Identify which cell holds the provided text, then report its (X, Y) central coordinate. 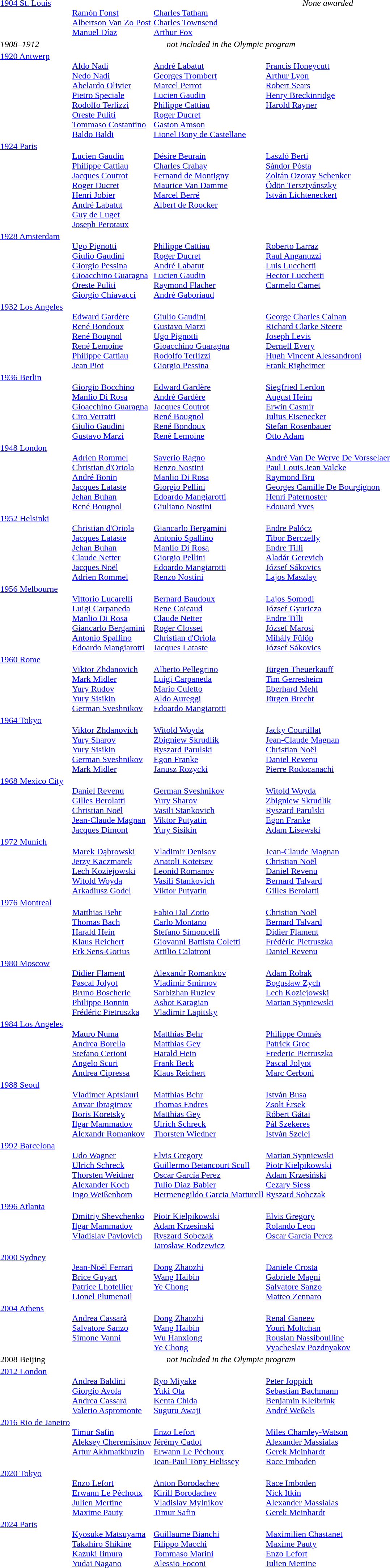
Matthias BehrThomas BachHarald HeinKlaus ReichertErk Sens-Gorius (112, 927)
Enzo LefortErwann Le PéchouxJulien MertineMaxime Pauty (112, 1493)
Désire BeurainCharles CrahayFernand de MontignyMaurice Van DammeMarcel BerréAlbert de Roocker (208, 185)
Mauro NumaAndrea BorellaStefano CerioniAngelo ScuriAndrea Cipressa (112, 1048)
Elvis GregoryGuillermo Betancourt ScullOscar García PerezTulio Diaz BabierHermenegildo Garcia Marturell (208, 1170)
Ugo PignottiGiulio GaudiniGiorgio PessinaGioacchino GuaragnaOreste PulitiGiorgio Chiavacci (112, 265)
Fabio Dal ZottoCarlo MontanoStefano SimoncelliGiovanni Battista ColettiAttilio Calatroni (208, 927)
Jean-Noël Ferrari Brice Guyart Patrice Lhotellier Lionel Plumenail (112, 1277)
German SveshnikovYury SharovVasili StankovichViktor PutyatinYury Sisikin (208, 805)
Daniel RevenuGilles BerolattiChristian NoëlJean-Claude MagnanJacques Dimont (112, 805)
Udo WagnerUlrich SchreckThorsten WeidnerAlexander KochIngo Weißenborn (112, 1170)
Dong ZhaozhiWang HaibinWu HanxiongYe Chong (208, 1328)
Edward GardèreRené BondouxRené BougnolRené LemoinePhilippe CattiauJean Piot (112, 336)
Vladimir DenisovAnatoli KotetsevLeonid RomanovVasili StankovichViktor Putyatin (208, 866)
Alberto PellegrinoLuigi CarpanedaMario CulettoAldo AureggiEdoardo Mangiarotti (208, 684)
Viktor ZhdanovichMark MidlerYury RudovYury SisikinGerman Sveshnikov (112, 684)
Vittorio LucarelliLuigi CarpanedaManlio Di RosaGiancarlo BergaminiAntonio SpallinoEdoardo Mangiarotti (112, 618)
Giorgio BocchinoManlio Di RosaGioacchino GuaragnaCiro VerrattiGiulio GaudiniGustavo Marzi (112, 407)
Adrien RommelChristian d'OriolaAndré BoninJacques LatasteJehan BuhanRené Bougnol (112, 477)
Christian d'OriolaJacques LatasteJehan BuhanClaude NetterJacques NoëlAdrien Rommel (112, 548)
Matthias BehrThomas EndresMatthias GeyUlrich SchreckThorsten Wiedner (208, 1109)
Dong Zhaozhi Wang Haibin Ye Chong (208, 1277)
Alexandr RomankovVladimir SmirnovSarbizhan RuzievAshot KaragianVladimir Lapitsky (208, 987)
Andrea BaldiniGiorgio AvolaAndrea CassaràValerio Aspromonte (112, 1391)
André LabatutGeorges TrombertMarcel PerrotLucien GaudinPhilippe CattiauRoger DucretGaston AmsonLionel Bony de Castellane (208, 95)
Timur SafinAleksey CheremisinovArtur Akhmatkhuzin (112, 1442)
Lucien GaudinPhilippe CattiauJacques CoutrotRoger DucretHenri JobierAndré LabatutGuy de LugetJoseph Perotaux (112, 185)
Ryo MiyakeYuki OtaKenta ChidaSuguru Awaji (208, 1391)
Marek DąbrowskiJerzy KaczmarekLech KoziejowskiWitold WoydaArkadiusz Godel (112, 866)
Matthias BehrMatthias GeyHarald HeinFrank BeckKlaus Reichert (208, 1048)
Edward GardèreAndré GardèreJacques CoutrotRené BougnolRené BondouxRené Lemoine (208, 407)
Andrea CassaràSalvatore SanzoSimone Vanni (112, 1328)
Viktor ZhdanovichYury SharovYury SisikinGerman SveshnikovMark Midler (112, 744)
Bernard BaudouxRene CoicaudClaude NetterRoger ClossetChristian d'OriolaJacques Lataste (208, 618)
Aldo NadiNedo NadiAbelardo OlivierPietro SpecialeRodolfo TerlizziOreste PulitiTommaso CostantinoBaldo Baldi (112, 95)
Saverio RagnoRenzo NostiniManlio Di RosaGiorgio PelliniEdoardo MangiarottiGiuliano Nostini (208, 477)
Vladimer AptsiauriAnvar IbragimovBoris KoretskyIlgar MammadovAlexandr Romankov (112, 1109)
Giancarlo BergaminiAntonio SpallinoManlio Di RosaGiorgio PelliniEdoardo MangiarottiRenzo Nostini (208, 548)
Enzo LefortJérémy CadotErwann Le PéchouxJean-Paul Tony Helissey (208, 1442)
Didier FlamentPascal JolyotBruno BoscheriePhilippe BonninFrédéric Pietruszka (112, 987)
Witold WoydaZbigniew SkrudlikRyszard ParulskiEgon FrankeJanusz Rozycki (208, 744)
Piotr KielpikowskiAdam KrzesinskiRyszard SobczakJarosław Rodzewicz (208, 1226)
Philippe CattiauRoger DucretAndré LabatutLucien GaudinRaymond FlacherAndré Gaboriaud (208, 265)
Dmitriy ShevchenkoIlgar MammadovVladislav Pavlovich (112, 1226)
Giulio GaudiniGustavo MarziUgo PignottiGioacchino GuaragnaRodolfo TerlizziGiorgio Pessina (208, 336)
Anton BorodachevKirill BorodachevVladislav MylnikovTimur Safin (208, 1493)
